Return the (X, Y) coordinate for the center point of the cell that contains the specified text.  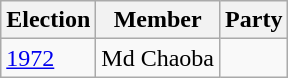
Md Chaoba (158, 58)
1972 (48, 58)
Party (254, 20)
Election (48, 20)
Member (158, 20)
